Find where the given text appears and provide that cell's center as [X, Y] coordinate. 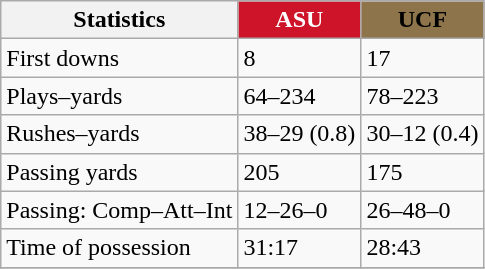
8 [300, 58]
28:43 [422, 248]
ASU [300, 20]
17 [422, 58]
26–48–0 [422, 210]
78–223 [422, 96]
Time of possession [120, 248]
64–234 [300, 96]
38–29 (0.8) [300, 134]
Passing yards [120, 172]
Plays–yards [120, 96]
Passing: Comp–Att–Int [120, 210]
Rushes–yards [120, 134]
205 [300, 172]
175 [422, 172]
31:17 [300, 248]
First downs [120, 58]
Statistics [120, 20]
30–12 (0.4) [422, 134]
12–26–0 [300, 210]
UCF [422, 20]
